Search for the cell housing the specified text and yield its [x, y] center coordinate. 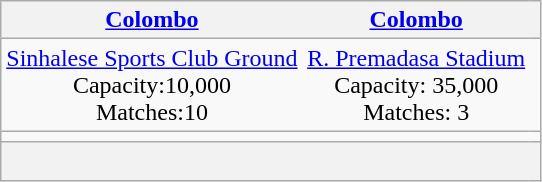
R. Premadasa StadiumCapacity: 35,000Matches: 3 [416, 85]
Sinhalese Sports Club GroundCapacity:10,000Matches:10 [152, 85]
